Determine the (X, Y) coordinate at the center of the cell enclosing the given text.  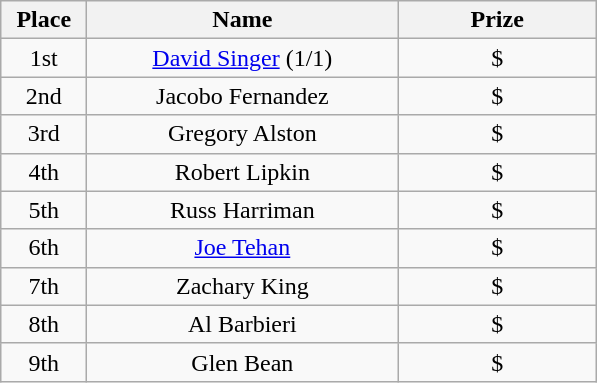
Jacobo Fernandez (242, 96)
9th (44, 362)
Place (44, 20)
5th (44, 210)
Al Barbieri (242, 324)
7th (44, 286)
2nd (44, 96)
Gregory Alston (242, 134)
6th (44, 248)
4th (44, 172)
Zachary King (242, 286)
8th (44, 324)
1st (44, 58)
Russ Harriman (242, 210)
3rd (44, 134)
Name (242, 20)
Joe Tehan (242, 248)
Prize (498, 20)
David Singer (1/1) (242, 58)
Glen Bean (242, 362)
Robert Lipkin (242, 172)
